Determine the [X, Y] coordinate at the center of the cell enclosing the given text.  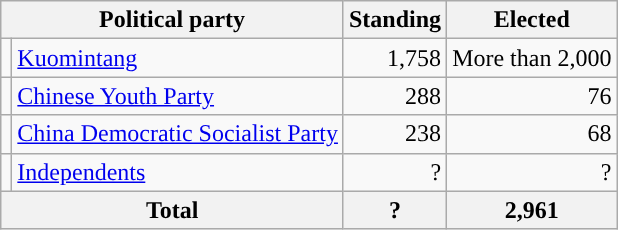
288 [394, 96]
Total [172, 210]
1,758 [394, 58]
2,961 [532, 210]
China Democratic Socialist Party [178, 134]
Independents [178, 172]
Elected [532, 20]
Chinese Youth Party [178, 96]
Political party [172, 20]
76 [532, 96]
Standing [394, 20]
238 [394, 134]
Kuomintang [178, 58]
68 [532, 134]
More than 2,000 [532, 58]
